Locate the cell with the specified text and output its [x, y] center coordinate. 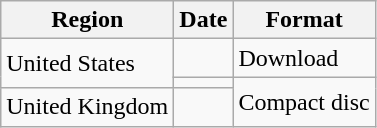
Format [304, 20]
Region [88, 20]
Compact disc [304, 102]
Date [204, 20]
United Kingdom [88, 107]
Download [304, 58]
United States [88, 64]
